Scan for the cell matching the given text and deliver its (X, Y) coordinate at center. 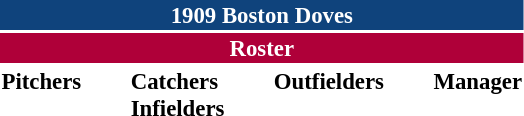
Roster (262, 48)
1909 Boston Doves (262, 15)
